Scan for the cell matching the given text and deliver its [x, y] coordinate at center. 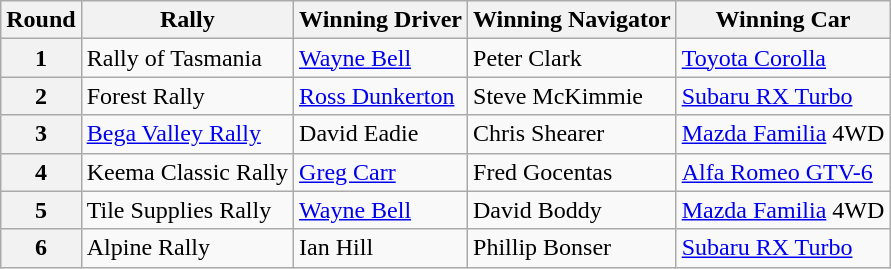
5 [41, 210]
1 [41, 58]
2 [41, 96]
Greg Carr [381, 172]
Chris Shearer [572, 134]
Phillip Bonser [572, 248]
Winning Navigator [572, 20]
Toyota Corolla [783, 58]
Bega Valley Rally [187, 134]
Keema Classic Rally [187, 172]
Tile Supplies Rally [187, 210]
Forest Rally [187, 96]
Alpine Rally [187, 248]
6 [41, 248]
Round [41, 20]
Rally of Tasmania [187, 58]
Ross Dunkerton [381, 96]
Alfa Romeo GTV-6 [783, 172]
Rally [187, 20]
Ian Hill [381, 248]
Winning Car [783, 20]
David Boddy [572, 210]
David Eadie [381, 134]
Peter Clark [572, 58]
Fred Gocentas [572, 172]
Winning Driver [381, 20]
Steve McKimmie [572, 96]
4 [41, 172]
3 [41, 134]
